From the cell containing the given text, extract its center point as (x, y) coordinate. 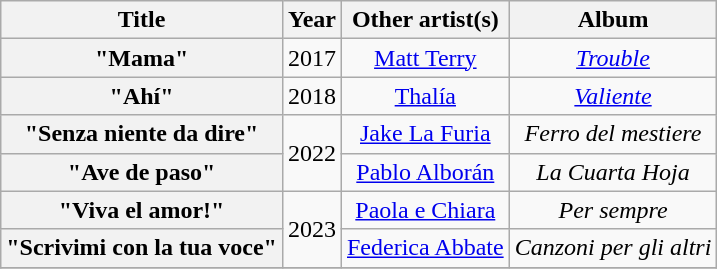
Year (312, 20)
Trouble (613, 58)
Paola e Chiara (425, 210)
Per sempre (613, 210)
"Ahí" (142, 96)
Valiente (613, 96)
Canzoni per gli altri (613, 248)
Matt Terry (425, 58)
"Senza niente da dire" (142, 134)
"Scrivimi con la tua voce" (142, 248)
2018 (312, 96)
Other artist(s) (425, 20)
Ferro del mestiere (613, 134)
2022 (312, 153)
Thalía (425, 96)
Album (613, 20)
La Cuarta Hoja (613, 172)
Jake La Furia (425, 134)
"Viva el amor!" (142, 210)
Pablo Alborán (425, 172)
2023 (312, 229)
Federica Abbate (425, 248)
Title (142, 20)
"Mama" (142, 58)
"Ave de paso" (142, 172)
2017 (312, 58)
